Search for the cell housing the specified text and yield its (X, Y) center coordinate. 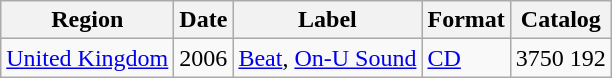
Label (328, 20)
3750 192 (560, 58)
Catalog (560, 20)
United Kingdom (88, 58)
Format (466, 20)
Date (204, 20)
Beat, On-U Sound (328, 58)
2006 (204, 58)
CD (466, 58)
Region (88, 20)
